Locate the cell with the specified text and output its [X, Y] center coordinate. 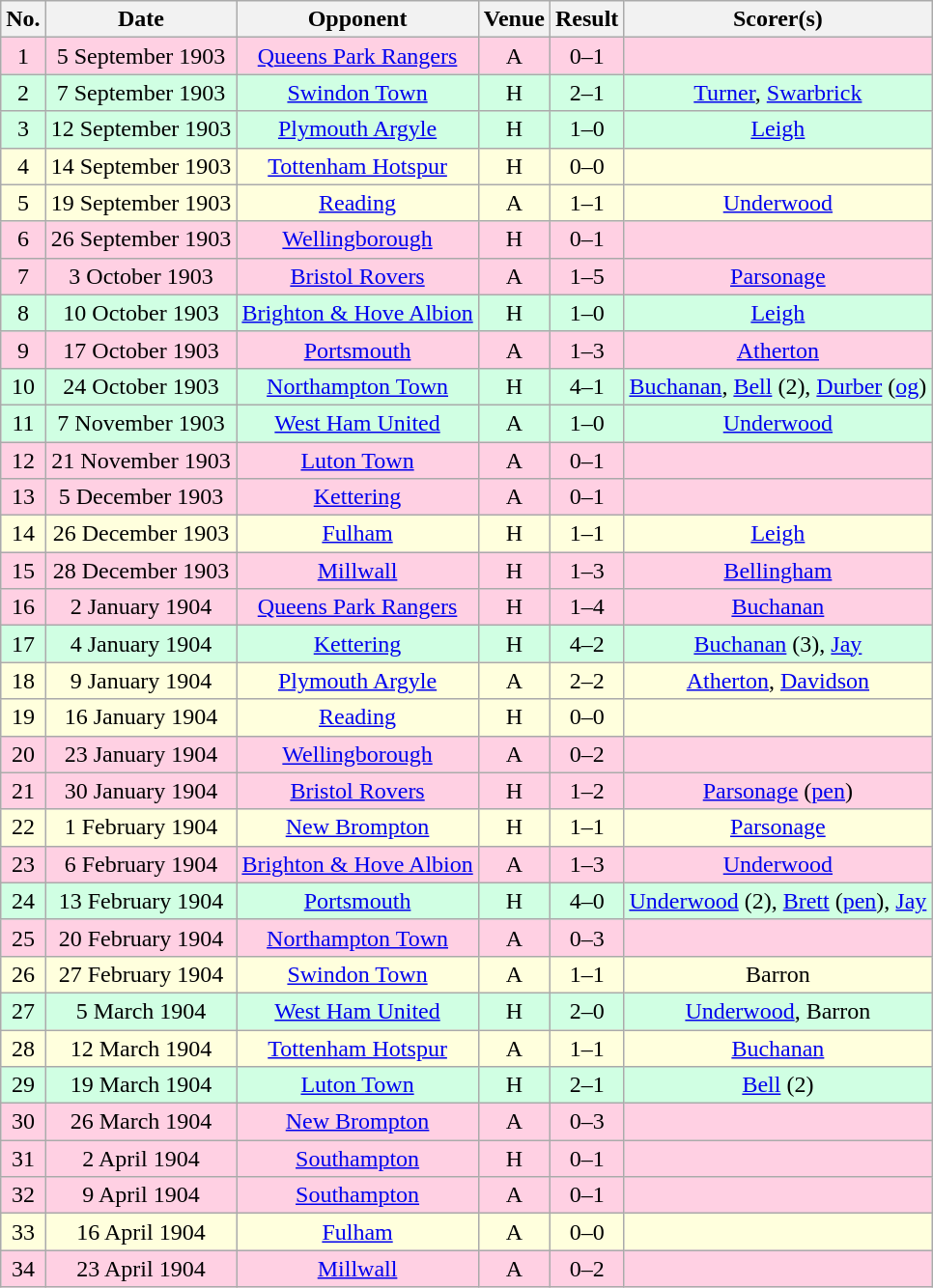
32 [23, 1195]
Buchanan, Bell (2), Durber (og) [778, 386]
3 October 1903 [141, 276]
31 [23, 1159]
7 September 1903 [141, 93]
2–0 [586, 1011]
Bell (2) [778, 1085]
33 [23, 1232]
5 [23, 203]
4 [23, 166]
Date [141, 19]
28 [23, 1048]
4–1 [586, 386]
22 [23, 827]
27 [23, 1011]
20 February 1904 [141, 938]
1 February 1904 [141, 827]
34 [23, 1269]
21 [23, 791]
12 March 1904 [141, 1048]
16 April 1904 [141, 1232]
9 [23, 350]
2 January 1904 [141, 607]
7 November 1903 [141, 423]
Parsonage (pen) [778, 791]
2 [23, 93]
Barron [778, 974]
14 [23, 534]
16 January 1904 [141, 717]
11 [23, 423]
24 [23, 901]
6 [23, 239]
2–2 [586, 681]
23 April 1904 [141, 1269]
Atherton, Davidson [778, 681]
1–5 [586, 276]
19 [23, 717]
23 January 1904 [141, 754]
10 [23, 386]
17 October 1903 [141, 350]
Bellingham [778, 571]
14 September 1903 [141, 166]
Opponent [357, 19]
26 December 1903 [141, 534]
12 [23, 461]
30 [23, 1122]
9 April 1904 [141, 1195]
25 [23, 938]
Turner, Swarbrick [778, 93]
Scorer(s) [778, 19]
2 April 1904 [141, 1159]
8 [23, 313]
30 January 1904 [141, 791]
29 [23, 1085]
13 [23, 497]
1–4 [586, 607]
18 [23, 681]
1 [23, 56]
23 [23, 864]
19 March 1904 [141, 1085]
4–0 [586, 901]
27 February 1904 [141, 974]
6 February 1904 [141, 864]
26 [23, 974]
Venue [514, 19]
20 [23, 754]
7 [23, 276]
4 January 1904 [141, 644]
28 December 1903 [141, 571]
5 December 1903 [141, 497]
4–2 [586, 644]
5 March 1904 [141, 1011]
15 [23, 571]
Atherton [778, 350]
19 September 1903 [141, 203]
17 [23, 644]
26 September 1903 [141, 239]
Underwood, Barron [778, 1011]
13 February 1904 [141, 901]
Underwood (2), Brett (pen), Jay [778, 901]
9 January 1904 [141, 681]
16 [23, 607]
1–2 [586, 791]
No. [23, 19]
21 November 1903 [141, 461]
12 September 1903 [141, 129]
Buchanan (3), Jay [778, 644]
26 March 1904 [141, 1122]
10 October 1903 [141, 313]
3 [23, 129]
24 October 1903 [141, 386]
Result [586, 19]
5 September 1903 [141, 56]
